For the text-containing cell, return its midpoint in (X, Y) coordinate format. 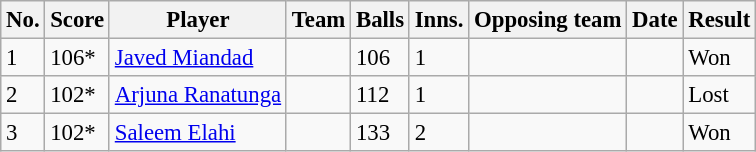
Score (78, 20)
133 (380, 133)
106* (78, 58)
Javed Miandad (198, 58)
Result (720, 20)
Saleem Elahi (198, 133)
Date (655, 20)
112 (380, 95)
No. (23, 20)
Arjuna Ranatunga (198, 95)
Player (198, 20)
Team (318, 20)
Opposing team (548, 20)
106 (380, 58)
Lost (720, 95)
Inns. (438, 20)
Balls (380, 20)
3 (23, 133)
